Search for the cell housing the specified text and yield its [X, Y] center coordinate. 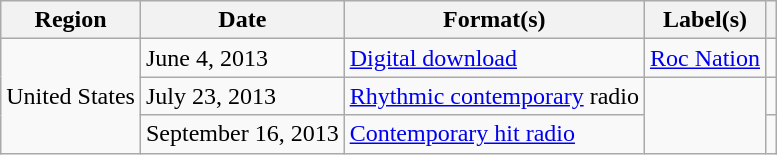
United States [71, 96]
Format(s) [494, 20]
September 16, 2013 [242, 134]
Roc Nation [704, 58]
Region [71, 20]
July 23, 2013 [242, 96]
Date [242, 20]
Digital download [494, 58]
Label(s) [704, 20]
Contemporary hit radio [494, 134]
June 4, 2013 [242, 58]
Rhythmic contemporary radio [494, 96]
